From the cell containing the given text, extract its center point as (x, y) coordinate. 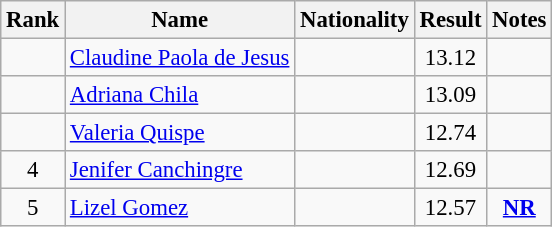
12.69 (450, 170)
13.09 (450, 95)
13.12 (450, 58)
Nationality (354, 20)
Jenifer Canchingre (180, 170)
Lizel Gomez (180, 208)
5 (33, 208)
Rank (33, 20)
Valeria Quispe (180, 133)
Claudine Paola de Jesus (180, 58)
Result (450, 20)
12.57 (450, 208)
Notes (520, 20)
12.74 (450, 133)
Name (180, 20)
4 (33, 170)
Adriana Chila (180, 95)
NR (520, 208)
